Provide the [x, y] coordinate of the cell's center where the given text is located.  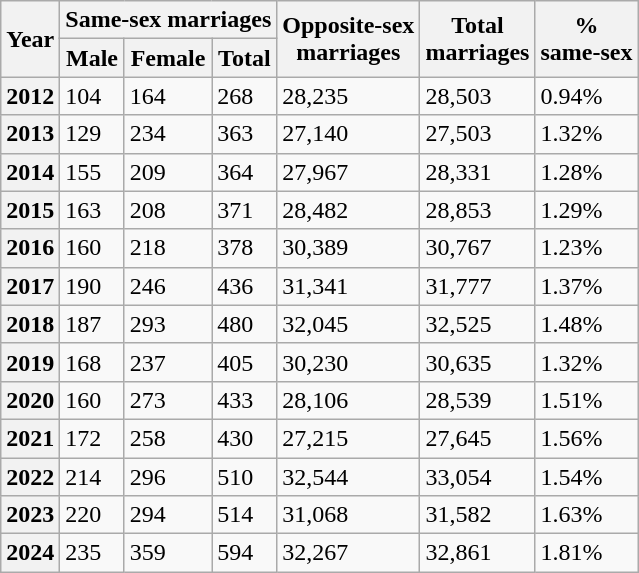
1.48% [586, 324]
33,054 [478, 477]
296 [168, 477]
294 [168, 515]
Female [168, 58]
378 [244, 248]
436 [244, 286]
32,861 [478, 553]
258 [168, 438]
1.56% [586, 438]
28,503 [478, 96]
27,503 [478, 134]
293 [168, 324]
218 [168, 248]
172 [92, 438]
2017 [30, 286]
30,230 [348, 362]
2013 [30, 134]
1.81% [586, 553]
273 [168, 400]
1.51% [586, 400]
363 [244, 134]
190 [92, 286]
433 [244, 400]
364 [244, 172]
32,544 [348, 477]
1.63% [586, 515]
168 [92, 362]
27,140 [348, 134]
31,068 [348, 515]
Total marriages [478, 39]
594 [244, 553]
155 [92, 172]
27,215 [348, 438]
28,482 [348, 210]
30,635 [478, 362]
1.28% [586, 172]
28,331 [478, 172]
510 [244, 477]
514 [244, 515]
1.29% [586, 210]
2024 [30, 553]
2016 [30, 248]
32,525 [478, 324]
2021 [30, 438]
405 [244, 362]
28,853 [478, 210]
Opposite-sex marriages [348, 39]
359 [168, 553]
163 [92, 210]
430 [244, 438]
2012 [30, 96]
234 [168, 134]
31,582 [478, 515]
2020 [30, 400]
2018 [30, 324]
Year [30, 39]
187 [92, 324]
27,967 [348, 172]
32,045 [348, 324]
246 [168, 286]
237 [168, 362]
Same-sex marriages [168, 20]
209 [168, 172]
208 [168, 210]
30,767 [478, 248]
% same-sex [586, 39]
268 [244, 96]
2014 [30, 172]
2019 [30, 362]
28,235 [348, 96]
1.54% [586, 477]
27,645 [478, 438]
371 [244, 210]
1.23% [586, 248]
2023 [30, 515]
28,106 [348, 400]
220 [92, 515]
28,539 [478, 400]
32,267 [348, 553]
235 [92, 553]
0.94% [586, 96]
Male [92, 58]
480 [244, 324]
31,777 [478, 286]
1.37% [586, 286]
30,389 [348, 248]
164 [168, 96]
31,341 [348, 286]
214 [92, 477]
104 [92, 96]
2022 [30, 477]
129 [92, 134]
Total [244, 58]
2015 [30, 210]
